For the text-containing cell, return its midpoint in (x, y) coordinate format. 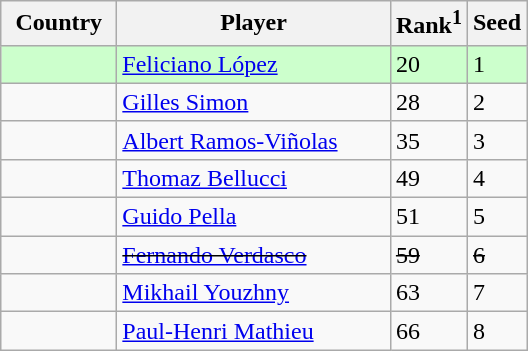
3 (496, 140)
35 (428, 140)
4 (496, 178)
28 (428, 102)
7 (496, 293)
Albert Ramos-Viñolas (254, 140)
20 (428, 64)
Country (59, 24)
8 (496, 331)
2 (496, 102)
Seed (496, 24)
51 (428, 217)
Guido Pella (254, 217)
Mikhail Youzhny (254, 293)
63 (428, 293)
Thomaz Bellucci (254, 178)
59 (428, 255)
5 (496, 217)
Paul-Henri Mathieu (254, 331)
49 (428, 178)
1 (496, 64)
Rank1 (428, 24)
6 (496, 255)
Fernando Verdasco (254, 255)
Feliciano López (254, 64)
Gilles Simon (254, 102)
66 (428, 331)
Player (254, 24)
